From the cell containing the given text, extract its center point as (x, y) coordinate. 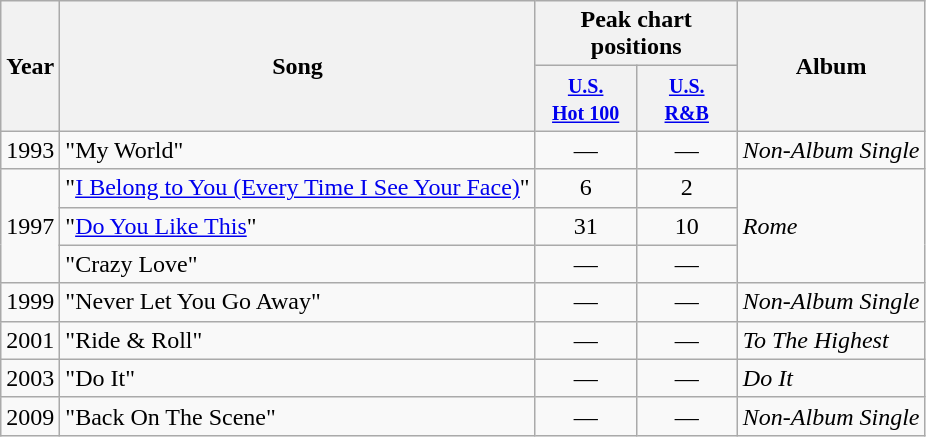
2003 (30, 378)
"Crazy Love" (298, 264)
1993 (30, 150)
Song (298, 66)
"Do You Like This" (298, 226)
31 (586, 226)
2009 (30, 416)
Rome (831, 226)
"Never Let You Go Away" (298, 302)
Do It (831, 378)
Album (831, 66)
To The Highest (831, 340)
"Ride & Roll" (298, 340)
"My World" (298, 150)
2001 (30, 340)
"Back On The Scene" (298, 416)
Peak chart positions (636, 34)
2 (686, 188)
"I Belong to You (Every Time I See Your Face)" (298, 188)
Year (30, 66)
1999 (30, 302)
1997 (30, 226)
U.S.R&B (686, 98)
10 (686, 226)
U.S.Hot 100 (586, 98)
"Do It" (298, 378)
6 (586, 188)
